Pinpoint the cell where the given text exists, returning its (X, Y) midpoint coordinate. 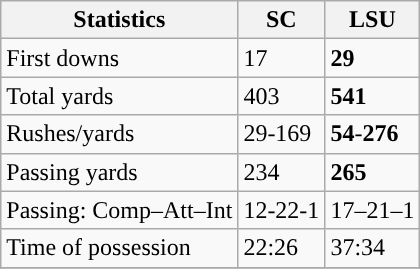
37:34 (372, 248)
29-169 (282, 134)
29 (372, 58)
234 (282, 172)
265 (372, 172)
541 (372, 96)
First downs (120, 58)
Passing: Comp–Att–Int (120, 210)
22:26 (282, 248)
Time of possession (120, 248)
403 (282, 96)
12-22-1 (282, 210)
Statistics (120, 20)
Rushes/yards (120, 134)
54-276 (372, 134)
17–21–1 (372, 210)
LSU (372, 20)
17 (282, 58)
Passing yards (120, 172)
SC (282, 20)
Total yards (120, 96)
